Detect which cell encompasses the target text, then output its (X, Y) center coordinate. 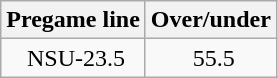
Pregame line (74, 20)
NSU-23.5 (74, 58)
55.5 (210, 58)
Over/under (210, 20)
